Scan for the cell matching the given text and deliver its [X, Y] coordinate at center. 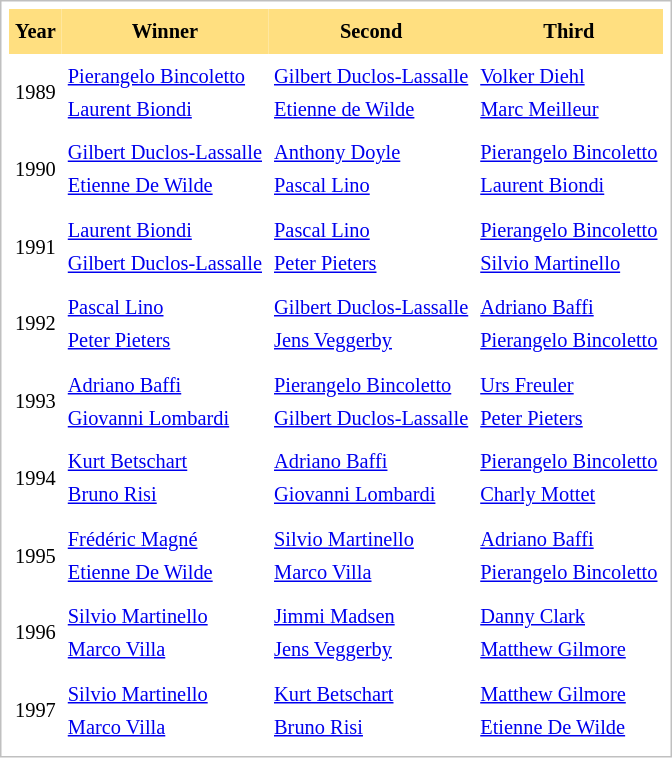
Volker Diehl Marc Meilleur [568, 92]
Year [36, 32]
Urs Freuler Peter Pieters [568, 402]
1996 [36, 632]
1992 [36, 324]
Second [371, 32]
Pierangelo Bincoletto Gilbert Duclos-Lassalle [371, 402]
Laurent Biondi Gilbert Duclos-Lassalle [165, 246]
1990 [36, 170]
Jimmi Madsen Jens Veggerby [371, 632]
Gilbert Duclos-Lassalle Jens Veggerby [371, 324]
Third [568, 32]
Gilbert Duclos-Lassalle Etienne de Wilde [371, 92]
Gilbert Duclos-Lassalle Etienne De Wilde [165, 170]
Frédéric Magné Etienne De Wilde [165, 556]
Pierangelo Bincoletto Charly Mottet [568, 478]
1989 [36, 92]
1994 [36, 478]
Anthony Doyle Pascal Lino [371, 170]
1991 [36, 246]
Danny Clark Matthew Gilmore [568, 632]
1995 [36, 556]
1993 [36, 402]
Matthew Gilmore Etienne De Wilde [568, 710]
1997 [36, 710]
Winner [165, 32]
Pierangelo Bincoletto Silvio Martinello [568, 246]
